Search for the cell housing the specified text and yield its [X, Y] center coordinate. 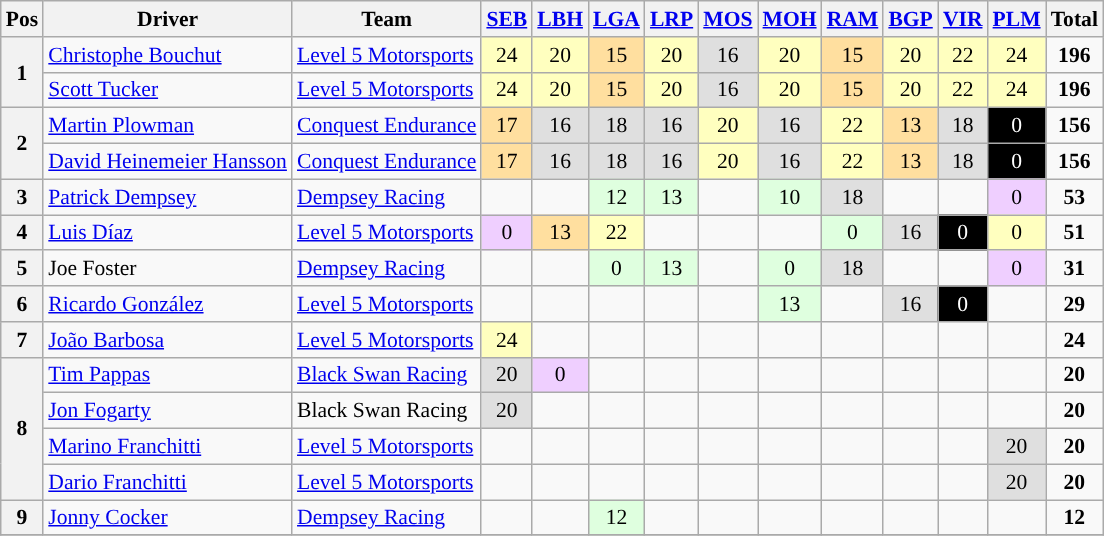
5 [22, 269]
Martin Plowman [168, 126]
1 [22, 72]
31 [1074, 269]
6 [22, 304]
João Barbosa [168, 340]
3 [22, 197]
Ricardo González [168, 304]
29 [1074, 304]
8 [22, 428]
MOS [728, 19]
Total [1074, 19]
David Heinemeier Hansson [168, 162]
BGP [910, 19]
Joe Foster [168, 269]
Team [386, 19]
MOH [790, 19]
LRP [672, 19]
PLM [1017, 19]
LGA [616, 19]
SEB [506, 19]
Jonny Cocker [168, 518]
4 [22, 233]
Luis Díaz [168, 233]
Scott Tucker [168, 90]
Driver [168, 19]
7 [22, 340]
RAM [853, 19]
Jon Fogarty [168, 411]
53 [1074, 197]
51 [1074, 233]
Christophe Bouchut [168, 55]
LBH [560, 19]
VIR [963, 19]
2 [22, 144]
Patrick Dempsey [168, 197]
Marino Franchitti [168, 447]
9 [22, 518]
Tim Pappas [168, 375]
Pos [22, 19]
Dario Franchitti [168, 482]
10 [790, 197]
